Return (X, Y) of the center of cell containing provided text 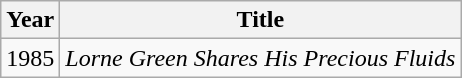
Lorne Green Shares His Precious Fluids (260, 58)
Year (30, 20)
Title (260, 20)
1985 (30, 58)
